Provide the (X, Y) coordinate of the cell's center where the given text is located.  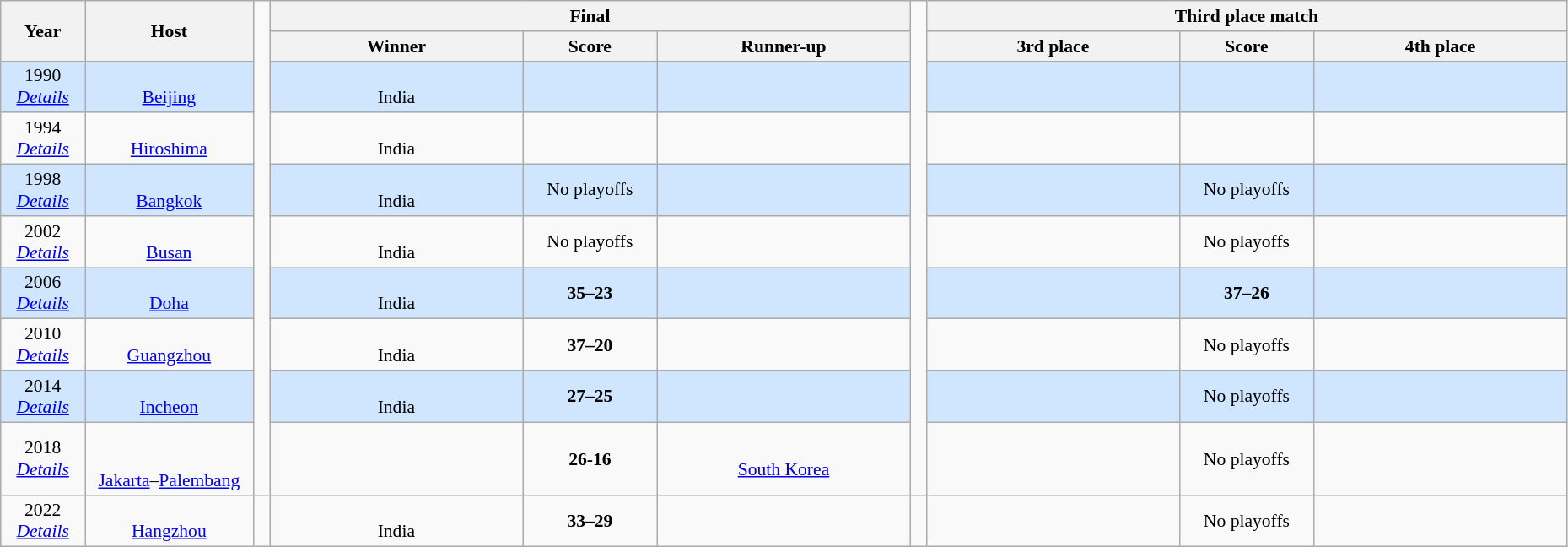
1998Details (43, 191)
1990Details (43, 86)
2002Details (43, 241)
26-16 (590, 459)
Jakarta–Palembang (170, 459)
2006Details (43, 294)
37–26 (1247, 294)
2010Details (43, 344)
Third place match (1247, 16)
Host (170, 30)
Year (43, 30)
3rd place (1053, 46)
Bangkok (170, 191)
Final (590, 16)
2014Details (43, 397)
27–25 (590, 397)
Busan (170, 241)
4th place (1441, 46)
Hiroshima (170, 138)
Runner-up (783, 46)
Hangzhou (170, 522)
Incheon (170, 397)
1994Details (43, 138)
35–23 (590, 294)
South Korea (783, 459)
33–29 (590, 522)
Doha (170, 294)
2022Details (43, 522)
37–20 (590, 344)
Beijing (170, 86)
Winner (396, 46)
2018Details (43, 459)
Guangzhou (170, 344)
